Detect which cell encompasses the target text, then output its (x, y) center coordinate. 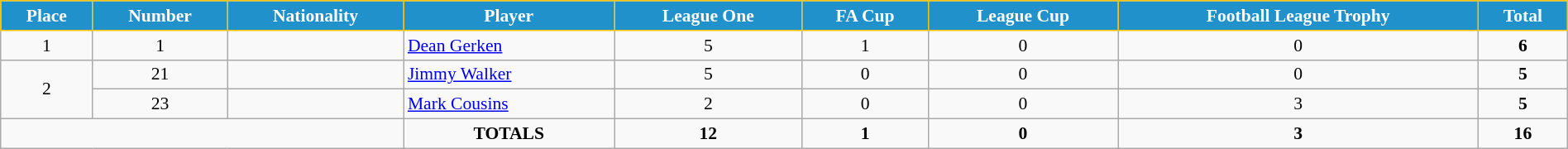
Total (1523, 16)
Place (46, 16)
Number (160, 16)
23 (160, 104)
Dean Gerken (509, 46)
Mark Cousins (509, 104)
League Cup (1023, 16)
Jimmy Walker (509, 74)
6 (1523, 46)
Football League Trophy (1298, 16)
Player (509, 16)
League One (708, 16)
16 (1523, 134)
21 (160, 74)
TOTALS (509, 134)
FA Cup (865, 16)
12 (708, 134)
Nationality (316, 16)
